Extract the [X, Y] coordinate from the center of the cell holding the provided text.  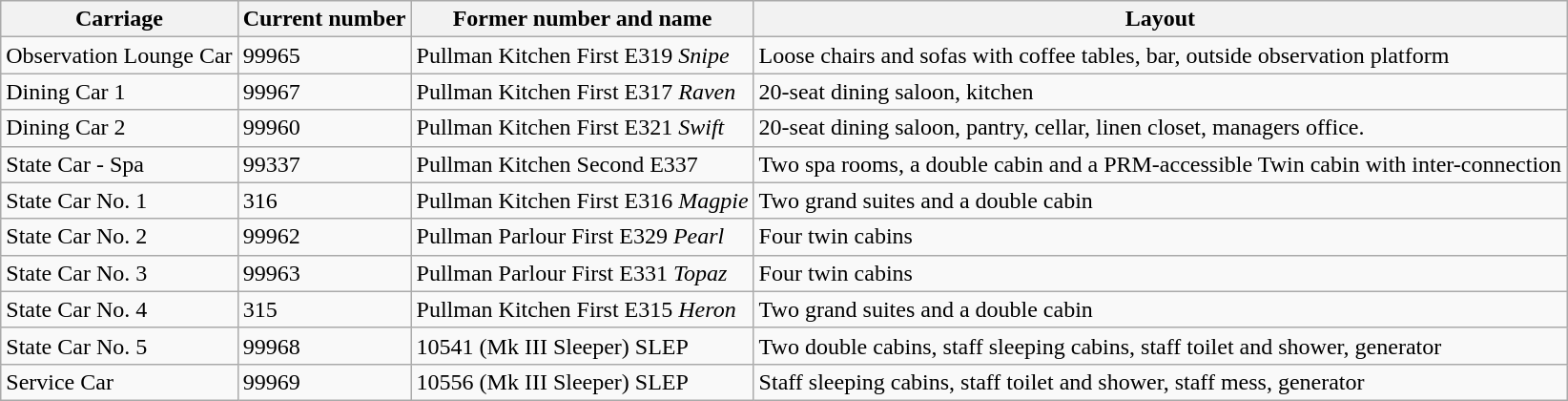
State Car - Spa [119, 164]
State Car No. 2 [119, 237]
99967 [324, 92]
99337 [324, 164]
315 [324, 309]
State Car No. 3 [119, 273]
Pullman Kitchen First E316 Magpie [582, 200]
Pullman Kitchen Second E337 [582, 164]
Carriage [119, 19]
Two spa rooms, a double cabin and a PRM-accessible Twin cabin with inter-connection [1160, 164]
99965 [324, 55]
99962 [324, 237]
Staff sleeping cabins, staff toilet and shower, staff mess, generator [1160, 382]
Two double cabins, staff sleeping cabins, staff toilet and shower, generator [1160, 346]
316 [324, 200]
99963 [324, 273]
Service Car [119, 382]
Pullman Kitchen First E319 Snipe [582, 55]
State Car No. 5 [119, 346]
State Car No. 4 [119, 309]
10541 (Mk III Sleeper) SLEP [582, 346]
Pullman Parlour First E329 Pearl [582, 237]
Pullman Kitchen First E317 Raven [582, 92]
99960 [324, 128]
99968 [324, 346]
Pullman Kitchen First E315 Heron [582, 309]
20-seat dining saloon, pantry, cellar, linen closet, managers office. [1160, 128]
99969 [324, 382]
Current number [324, 19]
State Car No. 1 [119, 200]
Dining Car 1 [119, 92]
Dining Car 2 [119, 128]
Pullman Kitchen First E321 Swift [582, 128]
10556 (Mk III Sleeper) SLEP [582, 382]
Loose chairs and sofas with coffee tables, bar, outside observation platform [1160, 55]
Pullman Parlour First E331 Topaz [582, 273]
Former number and name [582, 19]
Layout [1160, 19]
Observation Lounge Car [119, 55]
20-seat dining saloon, kitchen [1160, 92]
